Scan for the cell matching the given text and deliver its [x, y] coordinate at center. 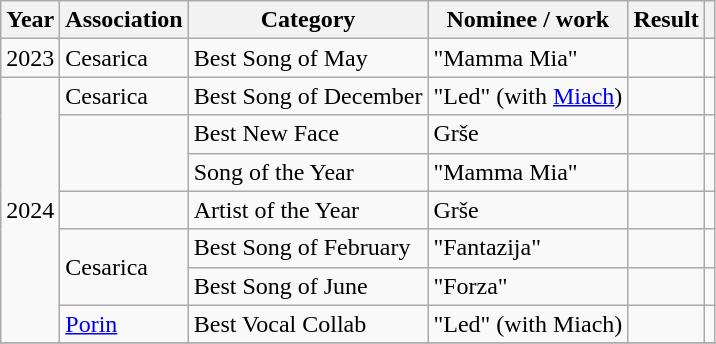
Artist of the Year [308, 210]
"Fantazija" [528, 248]
2024 [30, 210]
Best New Face [308, 134]
Song of the Year [308, 172]
Porin [124, 324]
Association [124, 20]
Best Song of February [308, 248]
Best Song of December [308, 96]
Result [666, 20]
Year [30, 20]
Nominee / work [528, 20]
"Forza" [528, 286]
Best Vocal Collab [308, 324]
Category [308, 20]
2023 [30, 58]
Best Song of June [308, 286]
Best Song of May [308, 58]
